Identify which cell holds the provided text, then report its [x, y] central coordinate. 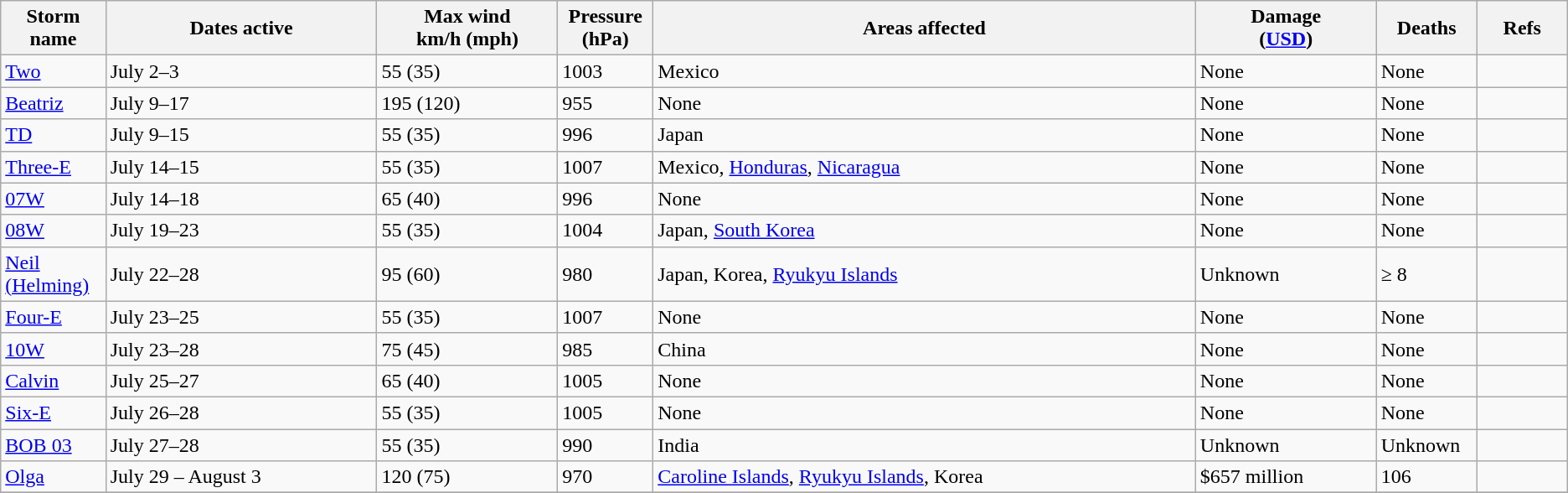
Dates active [241, 29]
July 23–25 [241, 317]
July 14–15 [241, 167]
Beatriz [54, 103]
1003 [606, 71]
990 [606, 445]
Mexico [925, 71]
985 [606, 349]
08W [54, 231]
980 [606, 273]
$657 million [1286, 477]
07W [54, 199]
BOB 03 [54, 445]
195 (120) [467, 103]
TD [54, 135]
Damage(USD) [1286, 29]
July 23–28 [241, 349]
106 [1426, 477]
120 (75) [467, 477]
Four-E [54, 317]
July 14–18 [241, 199]
July 26–28 [241, 413]
Max windkm/h (mph) [467, 29]
Refs [1522, 29]
Storm name [54, 29]
Areas affected [925, 29]
July 22–28 [241, 273]
Six-E [54, 413]
970 [606, 477]
≥ 8 [1426, 273]
Neil (Helming) [54, 273]
Olga [54, 477]
Three-E [54, 167]
Japan [925, 135]
1004 [606, 231]
Caroline Islands, Ryukyu Islands, Korea [925, 477]
75 (45) [467, 349]
July 27–28 [241, 445]
Deaths [1426, 29]
Japan, Korea, Ryukyu Islands [925, 273]
India [925, 445]
Mexico, Honduras, Nicaragua [925, 167]
July 29 – August 3 [241, 477]
95 (60) [467, 273]
10W [54, 349]
July 2–3 [241, 71]
July 25–27 [241, 381]
Pressure(hPa) [606, 29]
July 19–23 [241, 231]
955 [606, 103]
Japan, South Korea [925, 231]
Calvin [54, 381]
Two [54, 71]
July 9–15 [241, 135]
July 9–17 [241, 103]
China [925, 349]
